Capture the cell that displays the provided text and extract its (x, y) central coordinate. 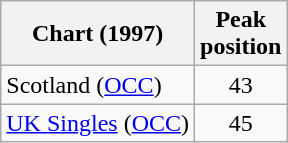
Peakposition (241, 34)
45 (241, 123)
43 (241, 85)
Scotland (OCC) (98, 85)
UK Singles (OCC) (98, 123)
Chart (1997) (98, 34)
